Locate the cell with the specified text and output its [x, y] center coordinate. 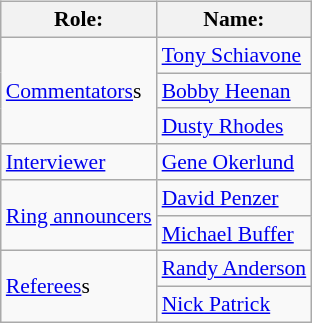
Refereess [79, 286]
Michael Buffer [234, 233]
Commentatorss [79, 90]
Bobby Heenan [234, 91]
Ring announcers [79, 216]
David Penzer [234, 198]
Gene Okerlund [234, 162]
Interviewer [79, 162]
Role: [79, 20]
Dusty Rhodes [234, 126]
Randy Anderson [234, 269]
Name: [234, 20]
Tony Schiavone [234, 55]
Nick Patrick [234, 305]
